From the cell containing the given text, extract its center point as (X, Y) coordinate. 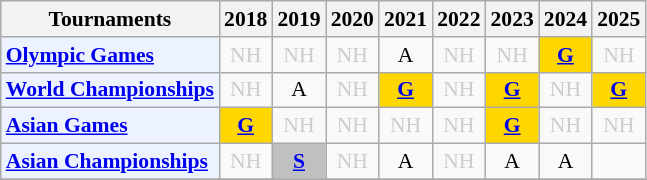
2023 (512, 19)
S (298, 162)
2018 (246, 19)
Olympic Games (110, 55)
2022 (458, 19)
2020 (352, 19)
Tournaments (110, 19)
2024 (566, 19)
2021 (406, 19)
2019 (298, 19)
World Championships (110, 90)
2025 (618, 19)
Asian Games (110, 126)
Asian Championships (110, 162)
